Return the [X, Y] coordinate for the center point of the cell that contains the specified text.  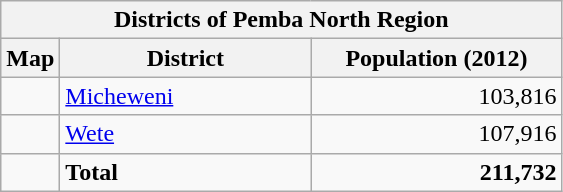
103,816 [436, 96]
District [186, 58]
Total [186, 172]
Districts of Pemba North Region [282, 20]
Map [30, 58]
Population (2012) [436, 58]
211,732 [436, 172]
Micheweni [186, 96]
Wete [186, 134]
107,916 [436, 134]
